Return the (X, Y) coordinate for the center point of the cell that contains the specified text.  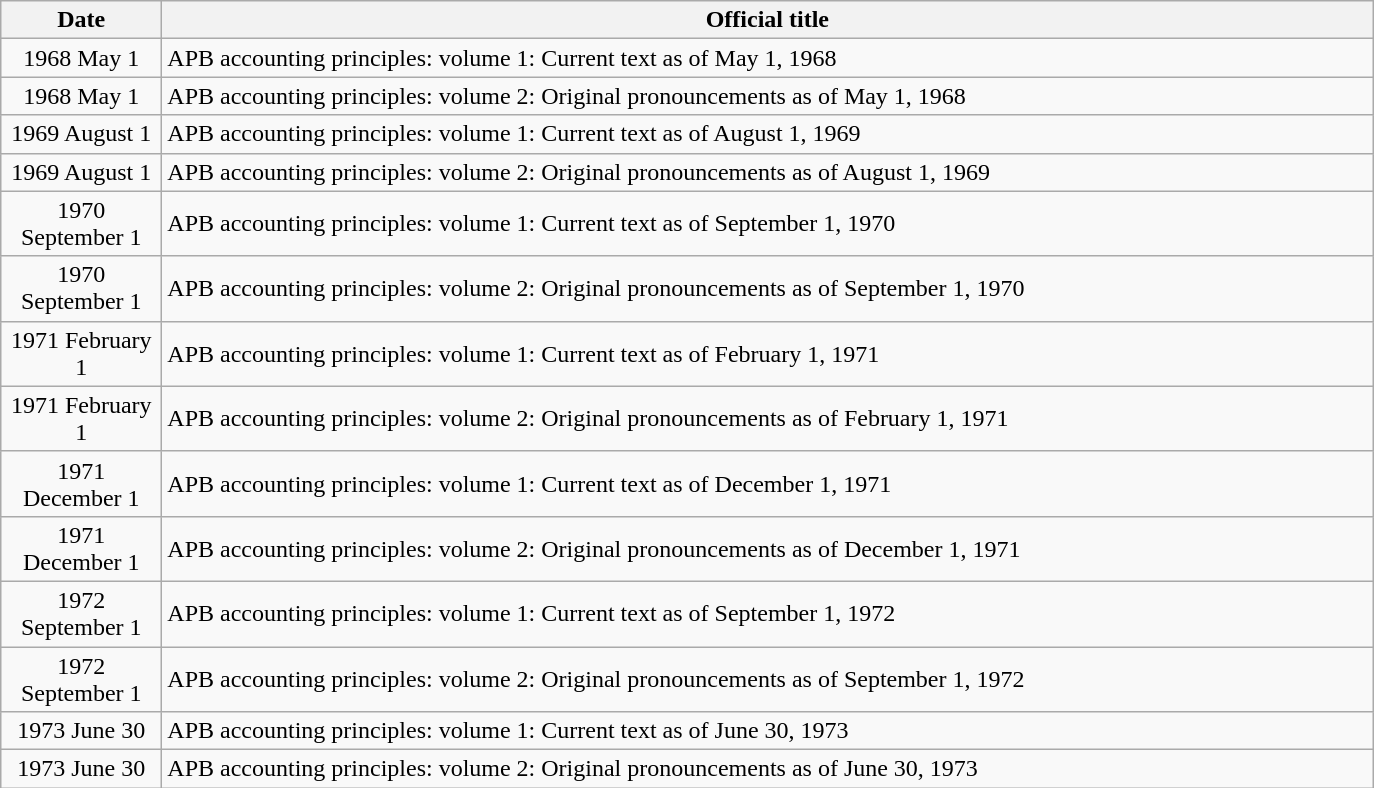
APB accounting principles: volume 1: Current text as of September 1, 1970 (768, 224)
APB accounting principles: volume 1: Current text as of May 1, 1968 (768, 58)
APB accounting principles: volume 1: Current text as of June 30, 1973 (768, 731)
APB accounting principles: volume 2: Original pronouncements as of September 1, 1970 (768, 288)
APB accounting principles: volume 1: Current text as of September 1, 1972 (768, 614)
APB accounting principles: volume 2: Original pronouncements as of September 1, 1972 (768, 678)
APB accounting principles: volume 2: Original pronouncements as of February 1, 1971 (768, 418)
APB accounting principles: volume 2: Original pronouncements as of June 30, 1973 (768, 769)
APB accounting principles: volume 1: Current text as of December 1, 1971 (768, 484)
APB accounting principles: volume 1: Current text as of February 1, 1971 (768, 354)
APB accounting principles: volume 2: Original pronouncements as of August 1, 1969 (768, 172)
APB accounting principles: volume 2: Original pronouncements as of December 1, 1971 (768, 548)
Official title (768, 20)
APB accounting principles: volume 1: Current text as of August 1, 1969 (768, 134)
Date (82, 20)
APB accounting principles: volume 2: Original pronouncements as of May 1, 1968 (768, 96)
